Output the [x, y] coordinate of the center of the cell containing the given text.  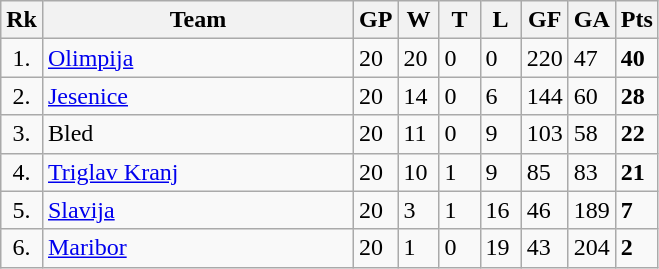
4. [22, 172]
40 [636, 58]
28 [636, 96]
46 [544, 210]
GF [544, 20]
6 [500, 96]
Maribor [198, 248]
47 [592, 58]
83 [592, 172]
1. [22, 58]
204 [592, 248]
189 [592, 210]
14 [418, 96]
GA [592, 20]
Rk [22, 20]
Bled [198, 134]
2 [636, 248]
85 [544, 172]
W [418, 20]
Triglav Kranj [198, 172]
L [500, 20]
5. [22, 210]
58 [592, 134]
7 [636, 210]
60 [592, 96]
GP [376, 20]
Olimpija [198, 58]
43 [544, 248]
144 [544, 96]
19 [500, 248]
3. [22, 134]
Slavija [198, 210]
Team [198, 20]
6. [22, 248]
Jesenice [198, 96]
10 [418, 172]
Pts [636, 20]
220 [544, 58]
11 [418, 134]
3 [418, 210]
22 [636, 134]
2. [22, 96]
T [460, 20]
103 [544, 134]
21 [636, 172]
16 [500, 210]
